Search for the cell housing the specified text and yield its (x, y) center coordinate. 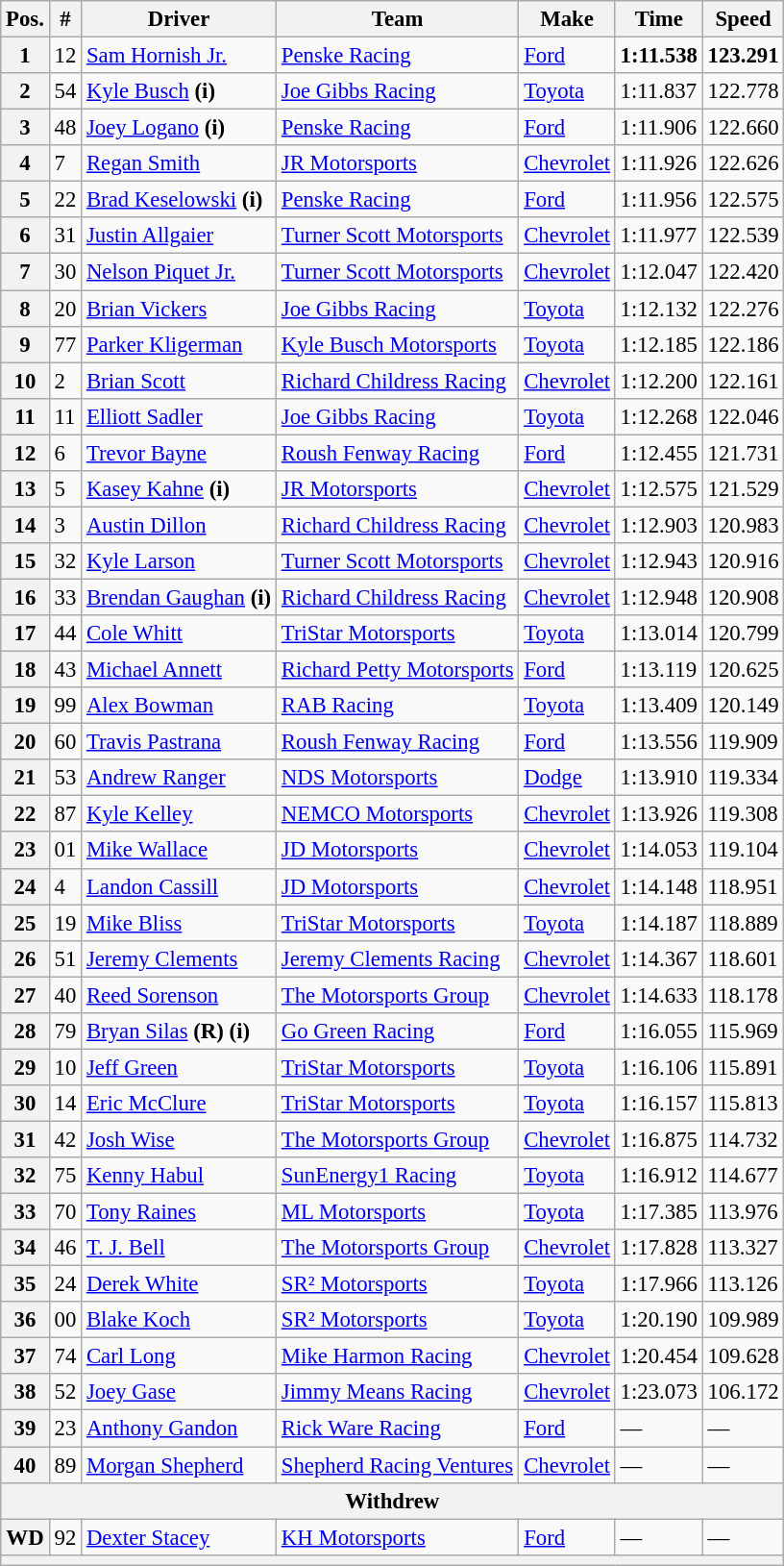
52 (65, 1393)
Rick Ware Racing (398, 1429)
120.149 (744, 706)
28 (25, 1032)
115.969 (744, 1032)
Morgan Shepherd (179, 1465)
T. J. Bell (179, 1248)
1:12.132 (659, 309)
46 (65, 1248)
118.178 (744, 995)
Andrew Ranger (179, 778)
Landon Cassill (179, 886)
92 (65, 1537)
Regan Smith (179, 163)
Jeff Green (179, 1067)
122.420 (744, 272)
1:14.633 (659, 995)
37 (25, 1356)
Eric McClure (179, 1104)
1:16.055 (659, 1032)
29 (25, 1067)
1:14.187 (659, 923)
Parker Kligerman (179, 344)
Speed (744, 19)
Alex Bowman (179, 706)
Joey Gase (179, 1393)
39 (25, 1429)
119.104 (744, 851)
Michael Annett (179, 670)
1:17.966 (659, 1284)
34 (25, 1248)
WD (25, 1537)
Blake Koch (179, 1320)
120.799 (744, 634)
53 (65, 778)
1:13.556 (659, 742)
120.908 (744, 597)
1:12.943 (659, 561)
120.983 (744, 525)
Brendan Gaughan (i) (179, 597)
1:13.014 (659, 634)
17 (25, 634)
119.334 (744, 778)
Travis Pastrana (179, 742)
1 (25, 56)
Trevor Bayne (179, 453)
1:13.910 (659, 778)
Driver (179, 19)
42 (65, 1139)
Carl Long (179, 1356)
74 (65, 1356)
ML Motorsports (398, 1212)
119.308 (744, 814)
Pos. (25, 19)
51 (65, 958)
Go Green Racing (398, 1032)
Brian Scott (179, 381)
Joey Logano (i) (179, 128)
1:13.409 (659, 706)
Austin Dillon (179, 525)
Nelson Piquet Jr. (179, 272)
Jeremy Clements Racing (398, 958)
43 (65, 670)
122.778 (744, 91)
Reed Sorenson (179, 995)
1:11.906 (659, 128)
Time (659, 19)
44 (65, 634)
16 (25, 597)
1:16.106 (659, 1067)
1:11.926 (659, 163)
77 (65, 344)
15 (25, 561)
122.626 (744, 163)
123.291 (744, 56)
NDS Motorsports (398, 778)
120.625 (744, 670)
115.891 (744, 1067)
1:12.047 (659, 272)
1:14.367 (659, 958)
Tony Raines (179, 1212)
Elliott Sadler (179, 416)
121.529 (744, 489)
122.161 (744, 381)
Brad Keselowski (i) (179, 200)
Kyle Kelley (179, 814)
Anthony Gandon (179, 1429)
1:12.200 (659, 381)
1:13.119 (659, 670)
Richard Petty Motorsports (398, 670)
1:11.956 (659, 200)
113.327 (744, 1248)
36 (25, 1320)
1:20.190 (659, 1320)
KH Motorsports (398, 1537)
1:14.148 (659, 886)
114.732 (744, 1139)
RAB Racing (398, 706)
Mike Bliss (179, 923)
Withdrew (392, 1501)
54 (65, 91)
Cole Whitt (179, 634)
1:16.157 (659, 1104)
1:11.538 (659, 56)
Mike Harmon Racing (398, 1356)
79 (65, 1032)
122.539 (744, 236)
Justin Allgaier (179, 236)
75 (65, 1176)
Josh Wise (179, 1139)
Jeremy Clements (179, 958)
87 (65, 814)
119.909 (744, 742)
99 (65, 706)
38 (25, 1393)
1:12.455 (659, 453)
13 (25, 489)
113.126 (744, 1284)
115.813 (744, 1104)
1:23.073 (659, 1393)
1:12.903 (659, 525)
120.916 (744, 561)
48 (65, 128)
1:17.385 (659, 1212)
114.677 (744, 1176)
122.575 (744, 200)
Make (567, 19)
Derek White (179, 1284)
Kyle Larson (179, 561)
122.660 (744, 128)
9 (25, 344)
1:11.837 (659, 91)
118.889 (744, 923)
106.172 (744, 1393)
18 (25, 670)
109.989 (744, 1320)
118.601 (744, 958)
Kasey Kahne (i) (179, 489)
1:12.185 (659, 344)
Dodge (567, 778)
1:11.977 (659, 236)
Jimmy Means Racing (398, 1393)
27 (25, 995)
01 (65, 851)
113.976 (744, 1212)
Team (398, 19)
109.628 (744, 1356)
Shepherd Racing Ventures (398, 1465)
118.951 (744, 886)
121.731 (744, 453)
89 (65, 1465)
Sam Hornish Jr. (179, 56)
1:12.948 (659, 597)
1:12.575 (659, 489)
8 (25, 309)
Dexter Stacey (179, 1537)
1:14.053 (659, 851)
122.186 (744, 344)
21 (25, 778)
1:17.828 (659, 1248)
1:12.268 (659, 416)
60 (65, 742)
NEMCO Motorsports (398, 814)
Kyle Busch (i) (179, 91)
122.046 (744, 416)
1:20.454 (659, 1356)
1:16.912 (659, 1176)
SunEnergy1 Racing (398, 1176)
Mike Wallace (179, 851)
122.276 (744, 309)
Brian Vickers (179, 309)
Kenny Habul (179, 1176)
35 (25, 1284)
70 (65, 1212)
1:16.875 (659, 1139)
Bryan Silas (R) (i) (179, 1032)
00 (65, 1320)
1:13.926 (659, 814)
25 (25, 923)
Kyle Busch Motorsports (398, 344)
26 (25, 958)
# (65, 19)
